Provide the [X, Y] coordinate of the cell's center where the given text is located.  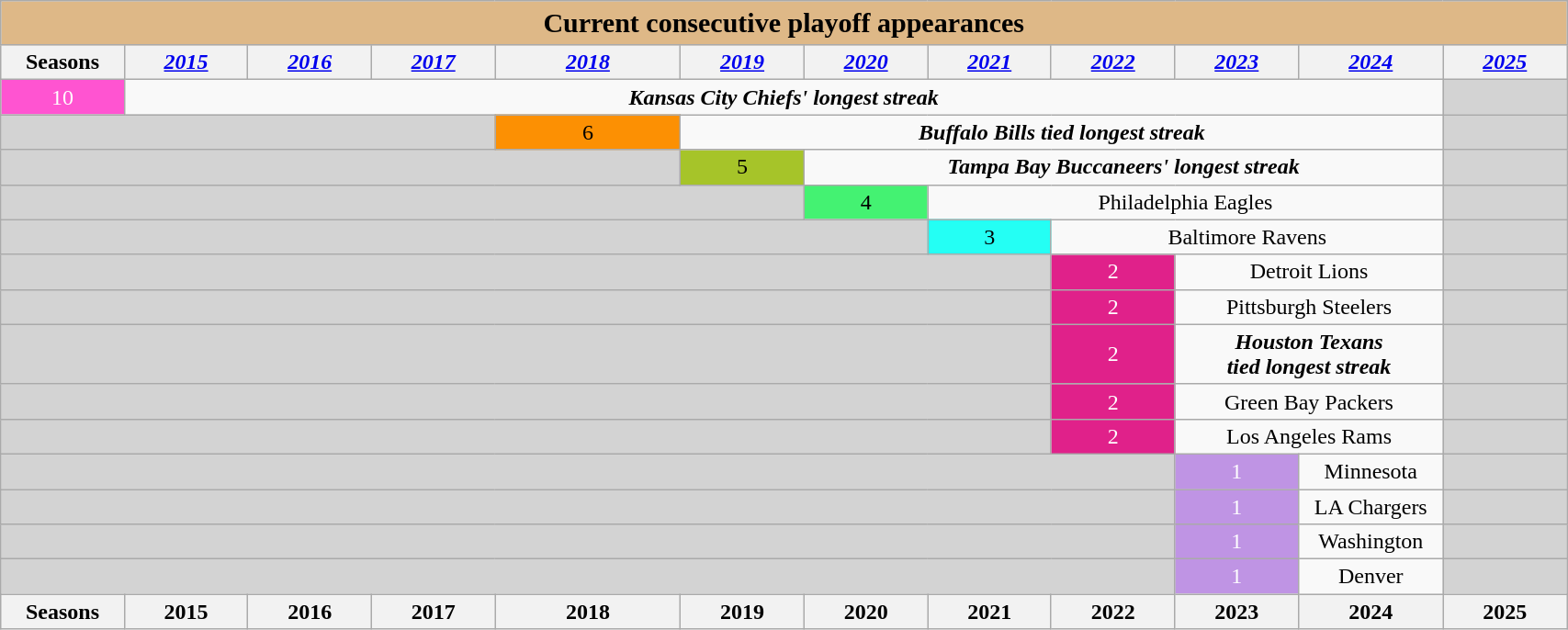
Buffalo Bills tied longest streak [1062, 132]
Minnesota [1371, 471]
Kansas City Chiefs' longest streak [784, 97]
Philadelphia Eagles [1185, 202]
Washington [1371, 542]
3 [990, 237]
Tampa Bay Buccaneers' longest streak [1123, 167]
6 [588, 132]
Current consecutive playoff appearances [784, 23]
Baltimore Ravens [1247, 237]
Green Bay Packers [1309, 401]
Detroit Lions [1309, 272]
Houston Texans tied longest streak [1309, 354]
LA Chargers [1371, 506]
5 [742, 167]
Los Angeles Rams [1309, 436]
Denver [1371, 577]
10 [62, 97]
Pittsburgh Steelers [1309, 307]
4 [865, 202]
